Pinpoint the cell where the given text exists, returning its [X, Y] midpoint coordinate. 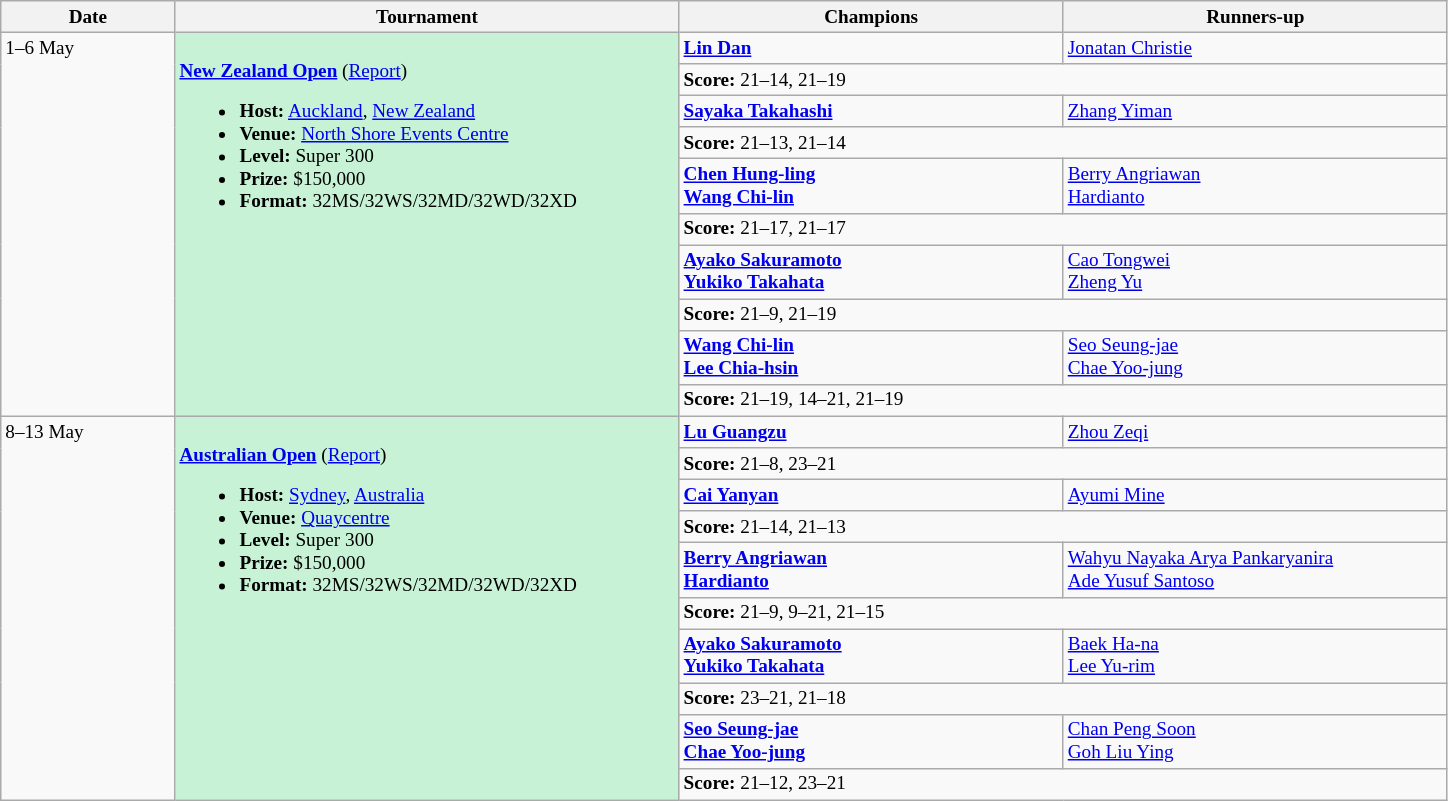
Score: 21–12, 23–21 [1063, 784]
Sayaka Takahashi [871, 111]
Wahyu Nayaka Arya Pankaryanira Ade Yusuf Santoso [1255, 570]
Chen Hung-ling Wang Chi-lin [871, 186]
Australian Open (Report)Host: Sydney, AustraliaVenue: QuaycentreLevel: Super 300Prize: $150,000Format: 32MS/32WS/32MD/32WD/32XD [427, 608]
Cao Tongwei Zheng Yu [1255, 272]
Score: 21–14, 21–19 [1063, 80]
Score: 21–8, 23–21 [1063, 464]
Score: 21–9, 21–19 [1063, 315]
Runners-up [1255, 17]
Date [88, 17]
Jonatan Christie [1255, 48]
Score: 21–19, 14–21, 21–19 [1063, 400]
Score: 21–14, 21–13 [1063, 527]
Lu Guangzu [871, 432]
Ayumi Mine [1255, 495]
New Zealand Open (Report)Host: Auckland, New ZealandVenue: North Shore Events CentreLevel: Super 300Prize: $150,000Format: 32MS/32WS/32MD/32WD/32XD [427, 224]
Score: 21–17, 21–17 [1063, 229]
Cai Yanyan [871, 495]
Wang Chi-lin Lee Chia-hsin [871, 357]
Zhou Zeqi [1255, 432]
1–6 May [88, 224]
Zhang Yiman [1255, 111]
8–13 May [88, 608]
Champions [871, 17]
Lin Dan [871, 48]
Score: 21–13, 21–14 [1063, 143]
Score: 23–21, 21–18 [1063, 699]
Tournament [427, 17]
Chan Peng Soon Goh Liu Ying [1255, 741]
Score: 21–9, 9–21, 21–15 [1063, 613]
Baek Ha-na Lee Yu-rim [1255, 655]
